Identify which cell holds the provided text, then report its [X, Y] central coordinate. 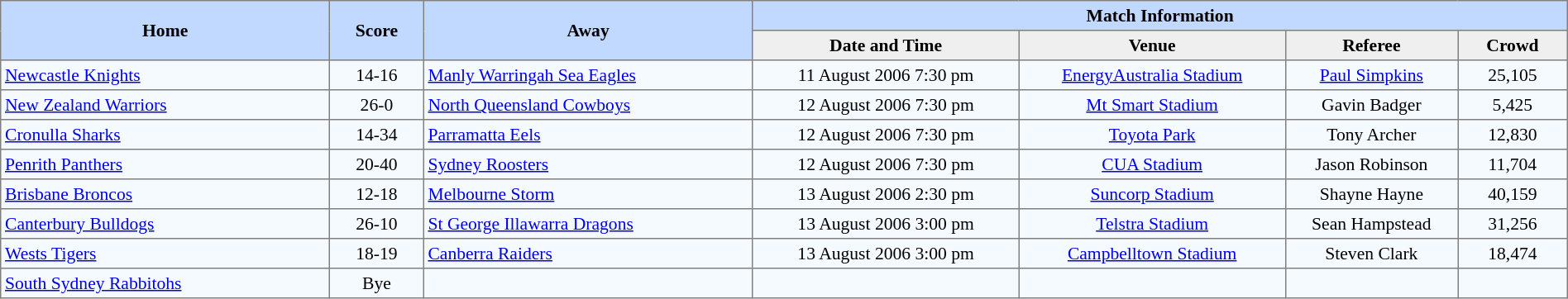
Toyota Park [1152, 135]
26-10 [377, 224]
12-18 [377, 194]
Telstra Stadium [1152, 224]
Newcastle Knights [165, 75]
Date and Time [886, 45]
14-34 [377, 135]
11,704 [1513, 164]
Wests Tigers [165, 254]
Manly Warringah Sea Eagles [588, 75]
Cronulla Sharks [165, 135]
Campbelltown Stadium [1152, 254]
18,474 [1513, 254]
13 August 2006 2:30 pm [886, 194]
31,256 [1513, 224]
Venue [1152, 45]
40,159 [1513, 194]
Shayne Hayne [1371, 194]
14-16 [377, 75]
12,830 [1513, 135]
Penrith Panthers [165, 164]
Crowd [1513, 45]
Away [588, 31]
Brisbane Broncos [165, 194]
New Zealand Warriors [165, 105]
Steven Clark [1371, 254]
Sydney Roosters [588, 164]
Gavin Badger [1371, 105]
5,425 [1513, 105]
26-0 [377, 105]
Mt Smart Stadium [1152, 105]
Bye [377, 283]
Match Information [1159, 16]
18-19 [377, 254]
20-40 [377, 164]
Referee [1371, 45]
Parramatta Eels [588, 135]
Canterbury Bulldogs [165, 224]
EnergyAustralia Stadium [1152, 75]
11 August 2006 7:30 pm [886, 75]
25,105 [1513, 75]
Sean Hampstead [1371, 224]
Canberra Raiders [588, 254]
St George Illawarra Dragons [588, 224]
Melbourne Storm [588, 194]
South Sydney Rabbitohs [165, 283]
Tony Archer [1371, 135]
Home [165, 31]
CUA Stadium [1152, 164]
Jason Robinson [1371, 164]
Score [377, 31]
Suncorp Stadium [1152, 194]
North Queensland Cowboys [588, 105]
Paul Simpkins [1371, 75]
